Pinpoint the cell where the given text exists, returning its (X, Y) midpoint coordinate. 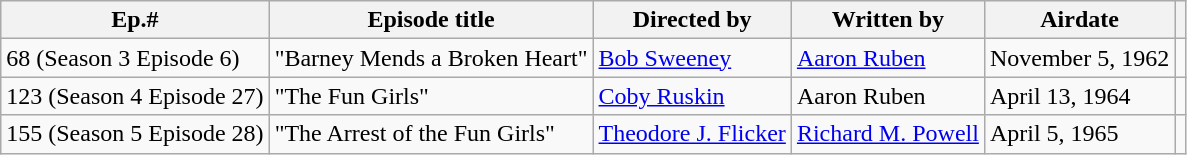
"The Fun Girls" (431, 96)
April 13, 1964 (1079, 96)
Bob Sweeney (692, 58)
155 (Season 5 Episode 28) (135, 134)
Theodore J. Flicker (692, 134)
November 5, 1962 (1079, 58)
Episode title (431, 20)
68 (Season 3 Episode 6) (135, 58)
April 5, 1965 (1079, 134)
"The Arrest of the Fun Girls" (431, 134)
Written by (888, 20)
Airdate (1079, 20)
Richard M. Powell (888, 134)
Ep.# (135, 20)
Coby Ruskin (692, 96)
123 (Season 4 Episode 27) (135, 96)
Directed by (692, 20)
"Barney Mends a Broken Heart" (431, 58)
